Identify which cell holds the provided text, then report its [x, y] central coordinate. 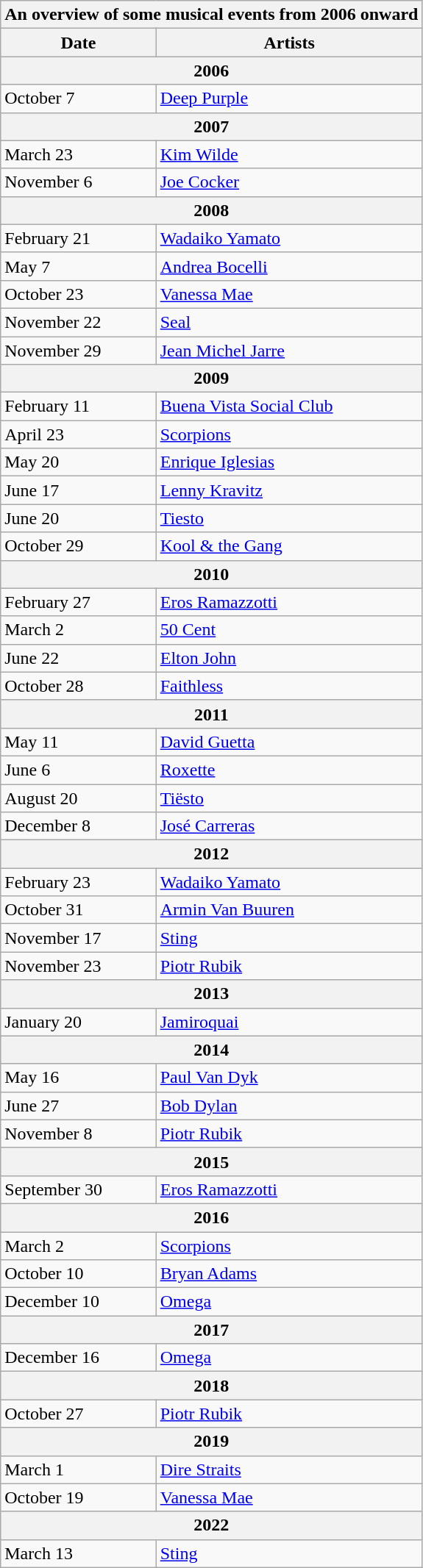
Tiesto [289, 518]
Enrique Iglesias [289, 462]
May 20 [78, 462]
November 17 [78, 938]
March 13 [78, 1553]
November 22 [78, 322]
October 23 [78, 294]
Artists [289, 43]
Elton John [289, 658]
February 11 [78, 407]
José Carreras [289, 826]
December 16 [78, 1358]
Tiësto [289, 798]
2015 [212, 1161]
2016 [212, 1217]
2019 [212, 1442]
David Guetta [289, 742]
Date [78, 43]
Kool & the Gang [289, 546]
Joe Cocker [289, 182]
May 11 [78, 742]
2017 [212, 1330]
50 Cent [289, 630]
Roxette [289, 770]
March 1 [78, 1469]
2008 [212, 210]
December 10 [78, 1302]
October 19 [78, 1497]
Armin Van Buuren [289, 910]
2013 [212, 994]
February 21 [78, 238]
November 6 [78, 182]
May 7 [78, 266]
October 10 [78, 1274]
Paul Van Dyk [289, 1078]
2011 [212, 714]
Bryan Adams [289, 1274]
Lenny Kravitz [289, 490]
September 30 [78, 1189]
November 29 [78, 351]
2010 [212, 574]
June 6 [78, 770]
Kim Wilde [289, 154]
October 31 [78, 910]
October 7 [78, 99]
May 16 [78, 1078]
November 8 [78, 1134]
Bob Dylan [289, 1106]
Jamiroquai [289, 1022]
Buena Vista Social Club [289, 407]
February 27 [78, 602]
February 23 [78, 882]
March 23 [78, 154]
2007 [212, 126]
Faithless [289, 686]
Jean Michel Jarre [289, 351]
January 20 [78, 1022]
December 8 [78, 826]
2006 [212, 71]
Andrea Bocelli [289, 266]
June 17 [78, 490]
June 22 [78, 658]
2012 [212, 854]
October 29 [78, 546]
Deep Purple [289, 99]
2014 [212, 1050]
June 27 [78, 1106]
Seal [289, 322]
October 28 [78, 686]
October 27 [78, 1414]
2009 [212, 379]
Dire Straits [289, 1469]
June 20 [78, 518]
August 20 [78, 798]
An overview of some musical events from 2006 onward [212, 15]
2022 [212, 1525]
April 23 [78, 434]
2018 [212, 1386]
November 23 [78, 966]
